Search for the cell housing the specified text and yield its [x, y] center coordinate. 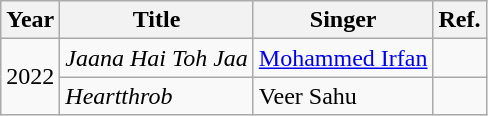
Year [30, 20]
Mohammed Irfan [343, 58]
Heartthrob [157, 96]
Jaana Hai Toh Jaa [157, 58]
Veer Sahu [343, 96]
Singer [343, 20]
Ref. [460, 20]
2022 [30, 77]
Title [157, 20]
